Provide the (x, y) coordinate of the cell's center where the given text is located.  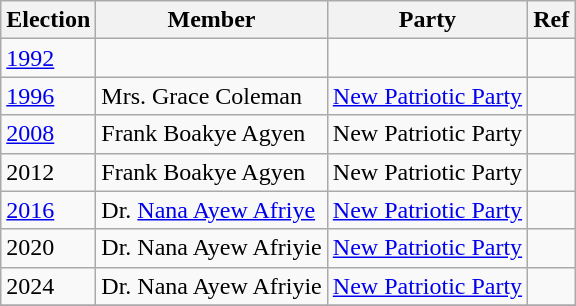
Party (427, 20)
Election (48, 20)
2020 (48, 248)
2008 (48, 134)
Member (212, 20)
2024 (48, 286)
2016 (48, 210)
Dr. Nana Ayew Afriye (212, 210)
2012 (48, 172)
Ref (552, 20)
1996 (48, 96)
1992 (48, 58)
Mrs. Grace Coleman (212, 96)
